Find where the given text appears and provide that cell's center as (X, Y) coordinate. 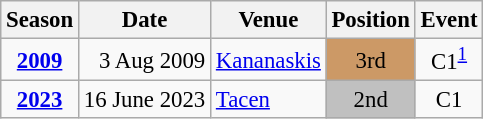
Position (370, 20)
Tacen (269, 100)
Kananaskis (269, 60)
C11 (449, 60)
16 June 2023 (144, 100)
C1 (449, 100)
2023 (40, 100)
2009 (40, 60)
Season (40, 20)
3rd (370, 60)
Date (144, 20)
3 Aug 2009 (144, 60)
Venue (269, 20)
Event (449, 20)
2nd (370, 100)
